Return the [X, Y] coordinate for the center point of the cell that contains the specified text.  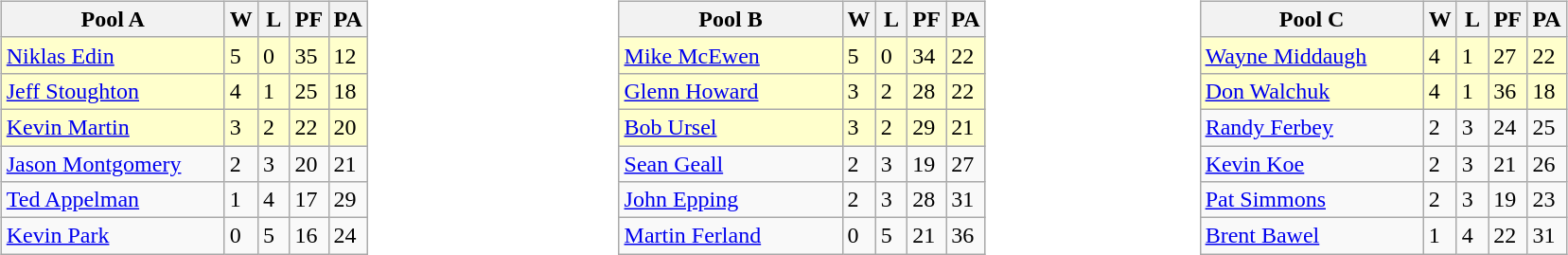
Mike McEwen [731, 55]
Sean Geall [731, 164]
Glenn Howard [731, 91]
16 [308, 236]
35 [308, 55]
12 [348, 55]
Bob Ursel [731, 127]
Don Walchuk [1312, 91]
Pool B [731, 19]
Pool C [1312, 19]
Kevin Martin [113, 127]
Randy Ferbey [1312, 127]
Niklas Edin [113, 55]
Pool A [113, 19]
Kevin Park [113, 236]
34 [927, 55]
26 [1546, 164]
Ted Appelman [113, 200]
Brent Bawel [1312, 236]
Jeff Stoughton [113, 91]
Kevin Koe [1312, 164]
Jason Montgomery [113, 164]
Pat Simmons [1312, 200]
23 [1546, 200]
17 [308, 200]
John Epping [731, 200]
Wayne Middaugh [1312, 55]
Martin Ferland [731, 236]
